Extract the [X, Y] coordinate from the center of the cell holding the provided text.  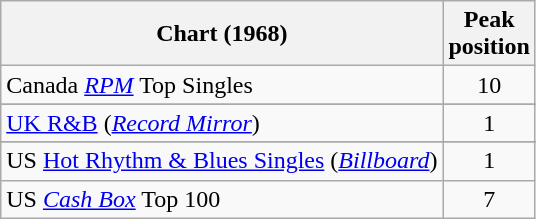
UK R&B (Record Mirror) [222, 123]
Peakposition [489, 34]
10 [489, 85]
US Hot Rhythm & Blues Singles (Billboard) [222, 161]
Canada RPM Top Singles [222, 85]
7 [489, 199]
US Cash Box Top 100 [222, 199]
Chart (1968) [222, 34]
